Identify which cell holds the provided text, then report its [X, Y] central coordinate. 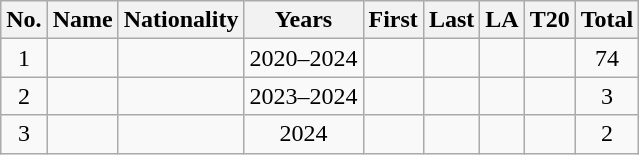
2023–2024 [304, 96]
Last [451, 20]
74 [607, 58]
T20 [550, 20]
Total [607, 20]
1 [24, 58]
LA [502, 20]
Nationality [181, 20]
Years [304, 20]
Name [82, 20]
2020–2024 [304, 58]
2024 [304, 134]
First [393, 20]
No. [24, 20]
